Determine the [X, Y] coordinate at the center of the cell enclosing the given text.  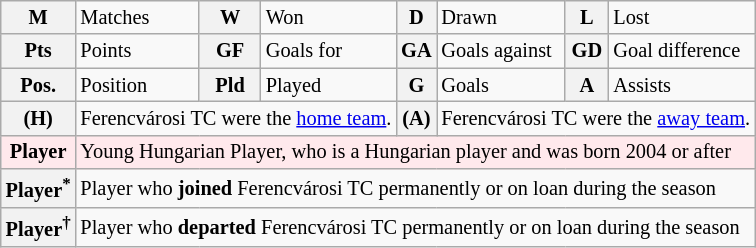
Goals [502, 85]
Ferencvárosi TC were the home team. [236, 118]
(A) [416, 118]
Points [138, 51]
GD [586, 51]
A [586, 85]
Player [38, 152]
Young Hungarian Player, who is a Hungarian player and was born 2004 or after [416, 152]
M [38, 17]
Drawn [502, 17]
Goals against [502, 51]
Goal difference [682, 51]
GF [230, 51]
Played [328, 85]
Lost [682, 17]
GA [416, 51]
Pts [38, 51]
W [230, 17]
Player† [38, 228]
Player who departed Ferencvárosi TC permanently or on loan during the season [416, 228]
Assists [682, 85]
Matches [138, 17]
Player* [38, 188]
Ferencvárosi TC were the away team. [596, 118]
D [416, 17]
Won [328, 17]
Goals for [328, 51]
Player who joined Ferencvárosi TC permanently or on loan during the season [416, 188]
Pld [230, 85]
Position [138, 85]
L [586, 17]
G [416, 85]
Pos. [38, 85]
(H) [38, 118]
